Output the (X, Y) coordinate of the center of the cell containing the given text.  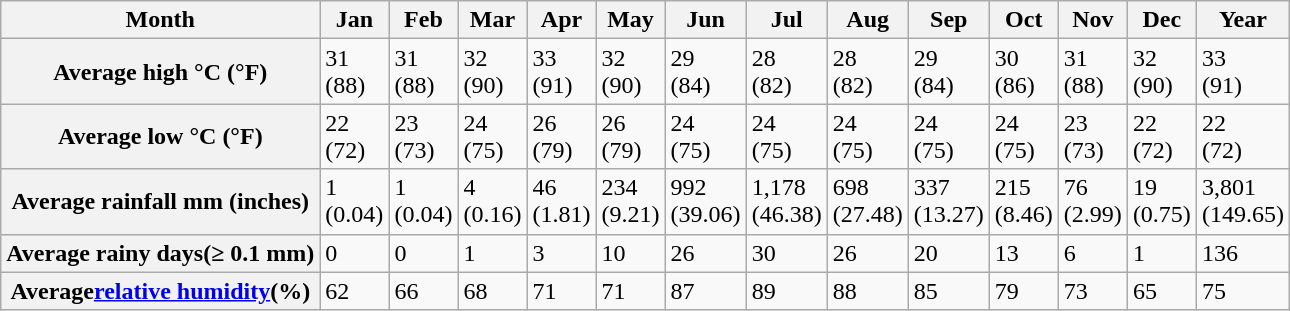
Sep (948, 20)
Nov (1092, 20)
Feb (424, 20)
Aug (868, 20)
Year (1242, 20)
Month (160, 20)
62 (354, 291)
4(0.16) (492, 202)
1,178(46.38) (786, 202)
75 (1242, 291)
20 (948, 253)
Average high °C (°F) (160, 72)
Average low °C (°F) (160, 136)
Jan (354, 20)
May (630, 20)
Dec (1162, 20)
Mar (492, 20)
65 (1162, 291)
698(27.48) (868, 202)
992(39.06) (706, 202)
Average rainy days(≥ 0.1 mm) (160, 253)
79 (1024, 291)
6 (1092, 253)
Oct (1024, 20)
Jul (786, 20)
73 (1092, 291)
30(86) (1024, 72)
13 (1024, 253)
68 (492, 291)
30 (786, 253)
87 (706, 291)
Jun (706, 20)
234(9.21) (630, 202)
46(1.81) (562, 202)
337(13.27) (948, 202)
Average rainfall mm (inches) (160, 202)
88 (868, 291)
Averagerelative humidity(%) (160, 291)
Apr (562, 20)
3,801(149.65) (1242, 202)
215(8.46) (1024, 202)
76(2.99) (1092, 202)
10 (630, 253)
66 (424, 291)
136 (1242, 253)
19(0.75) (1162, 202)
3 (562, 253)
89 (786, 291)
85 (948, 291)
